Output the [x, y] coordinate of the center of the cell containing the given text.  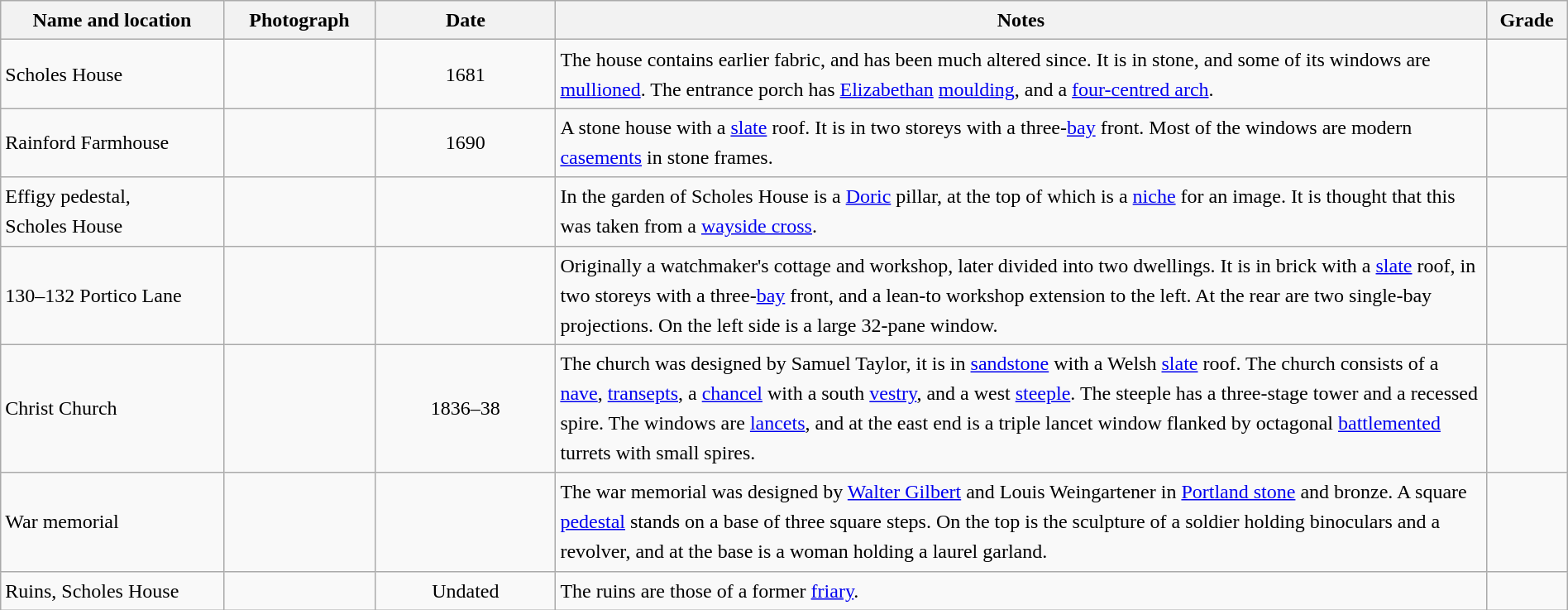
The ruins are those of a former friary. [1021, 591]
1690 [466, 142]
Notes [1021, 20]
Name and location [112, 20]
Scholes House [112, 74]
War memorial [112, 521]
Ruins, Scholes House [112, 591]
Effigy pedestal,Scholes House [112, 212]
Date [466, 20]
Rainford Farmhouse [112, 142]
1681 [466, 74]
1836–38 [466, 409]
130–132 Portico Lane [112, 295]
A stone house with a slate roof. It is in two storeys with a three-bay front. Most of the windows are modern casements in stone frames. [1021, 142]
Undated [466, 591]
Photograph [299, 20]
Christ Church [112, 409]
Grade [1527, 20]
